Find where the given text appears and provide that cell's center as (X, Y) coordinate. 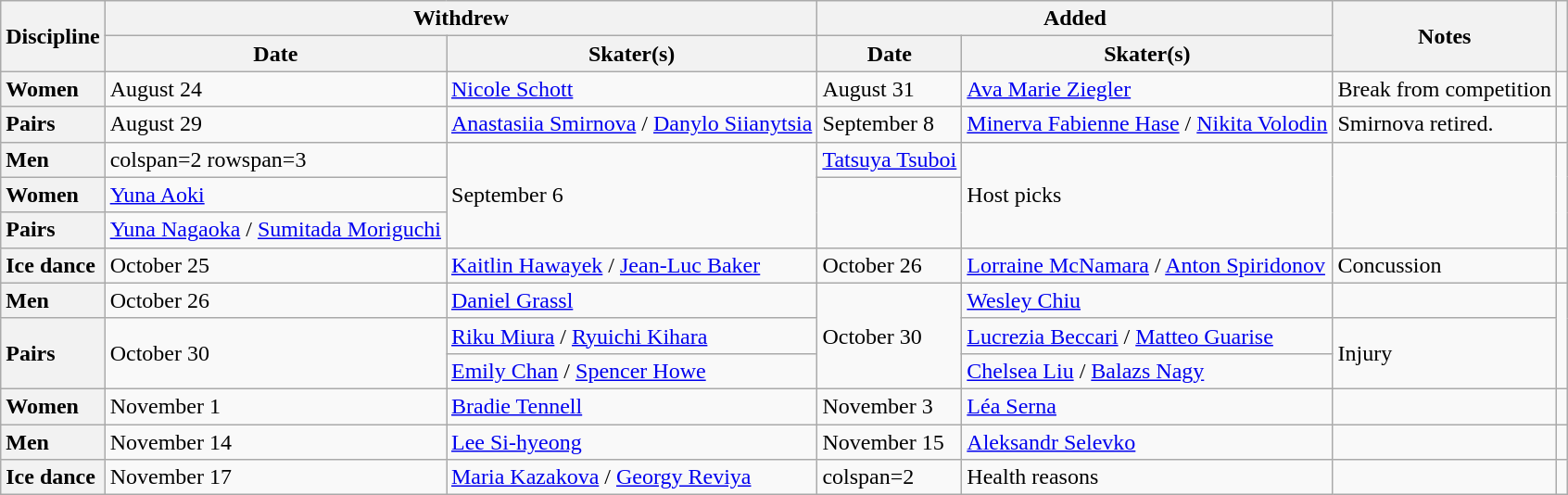
August 24 (275, 89)
September 6 (632, 195)
Daniel Grassl (632, 300)
Léa Serna (1147, 406)
Wesley Chiu (1147, 300)
August 29 (275, 124)
colspan=2 (890, 477)
Lucrezia Beccari / Matteo Guarise (1147, 336)
colspan=2 rowspan=3 (275, 159)
Lorraine McNamara / Anton Spiridonov (1147, 265)
Nicole Schott (632, 89)
November 14 (275, 442)
Health reasons (1147, 477)
November 3 (890, 406)
Maria Kazakova / Georgy Reviya (632, 477)
Added (1075, 19)
Riku Miura / Ryuichi Kihara (632, 336)
Chelsea Liu / Balazs Nagy (1147, 371)
Yuna Nagaoka / Sumitada Moriguchi (275, 230)
Bradie Tennell (632, 406)
Anastasiia Smirnova / Danylo Siianytsia (632, 124)
Yuna Aoki (275, 195)
Smirnova retired. (1445, 124)
Discipline (53, 36)
October 25 (275, 265)
November 15 (890, 442)
Withdrew (462, 19)
Break from competition (1445, 89)
Notes (1445, 36)
Aleksandr Selevko (1147, 442)
Concussion (1445, 265)
November 17 (275, 477)
Injury (1445, 353)
August 31 (890, 89)
November 1 (275, 406)
Kaitlin Hawayek / Jean-Luc Baker (632, 265)
Minerva Fabienne Hase / Nikita Volodin (1147, 124)
Host picks (1147, 195)
Lee Si-hyeong (632, 442)
Emily Chan / Spencer Howe (632, 371)
Ava Marie Ziegler (1147, 89)
September 8 (890, 124)
Tatsuya Tsuboi (890, 159)
